Pinpoint the cell where the given text exists, returning its [X, Y] midpoint coordinate. 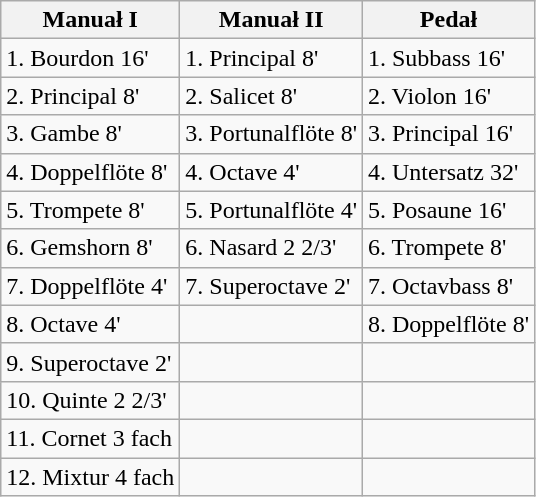
3. Gambe 8' [90, 134]
6. Trompete 8' [448, 248]
1. Principal 8' [272, 58]
5. Trompete 8' [90, 210]
1. Bourdon 16' [90, 58]
7. Doppelflöte 4' [90, 286]
9. Superoctave 2' [90, 362]
2. Salicet 8' [272, 96]
6. Nasard 2 2/3' [272, 248]
5. Posaune 16' [448, 210]
3. Principal 16' [448, 134]
4. Doppelflöte 8' [90, 172]
7. Octavbass 8' [448, 286]
1. Subbass 16' [448, 58]
3. Portunalflöte 8' [272, 134]
2. Principal 8' [90, 96]
5. Portunalflöte 4' [272, 210]
8. Octave 4' [90, 324]
Manuał II [272, 20]
10. Quinte 2 2/3' [90, 400]
4. Untersatz 32' [448, 172]
11. Cornet 3 fach [90, 438]
Pedał [448, 20]
6. Gemshorn 8' [90, 248]
8. Doppelflöte 8' [448, 324]
12. Mixtur 4 fach [90, 477]
7. Superoctave 2' [272, 286]
Manuał I [90, 20]
4. Octave 4' [272, 172]
2. Violon 16' [448, 96]
